From the cell containing the given text, extract its center point as (X, Y) coordinate. 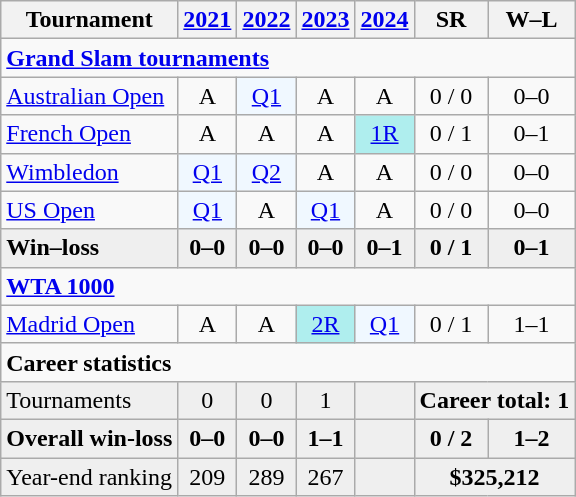
1 (326, 400)
2023 (326, 20)
Career total: 1 (494, 400)
Tournaments (90, 400)
Career statistics (288, 362)
1–2 (532, 438)
$325,212 (494, 477)
Tournament (90, 20)
1R (384, 134)
Australian Open (90, 96)
Q2 (266, 172)
Madrid Open (90, 324)
WTA 1000 (288, 286)
SR (451, 20)
US Open (90, 210)
0 / 2 (451, 438)
French Open (90, 134)
Year-end ranking (90, 477)
Grand Slam tournaments (288, 58)
267 (326, 477)
289 (266, 477)
209 (208, 477)
W–L (532, 20)
2022 (266, 20)
2021 (208, 20)
Wimbledon (90, 172)
2024 (384, 20)
2R (326, 324)
Win–loss (90, 248)
Overall win-loss (90, 438)
